Output the [x, y] coordinate of the center of the cell containing the given text.  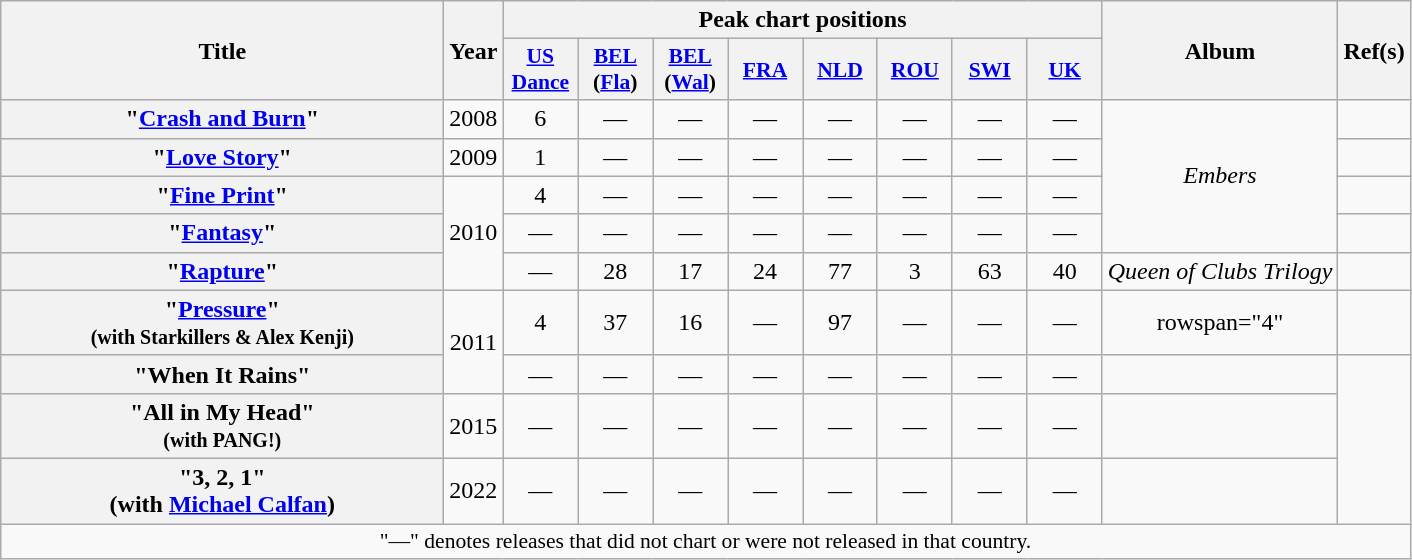
Year [474, 50]
"Crash and Burn" [222, 119]
"Rapture" [222, 271]
28 [616, 271]
2010 [474, 233]
"Fantasy" [222, 233]
2015 [474, 426]
UK [1064, 70]
2009 [474, 157]
Embers [1220, 176]
"Pressure"(with Starkillers & Alex Kenji) [222, 322]
40 [1064, 271]
"Fine Print" [222, 195]
USDance [540, 70]
Album [1220, 50]
FRA [766, 70]
24 [766, 271]
rowspan="4" [1220, 322]
"—" denotes releases that did not chart or were not released in that country. [706, 542]
SWI [990, 70]
2008 [474, 119]
16 [690, 322]
Peak chart positions [802, 20]
NLD [840, 70]
"When It Rains" [222, 374]
97 [840, 322]
17 [690, 271]
ROU [914, 70]
Ref(s) [1374, 50]
2022 [474, 490]
3 [914, 271]
63 [990, 271]
6 [540, 119]
"All in My Head"(with PANG!) [222, 426]
1 [540, 157]
37 [616, 322]
77 [840, 271]
"Love Story" [222, 157]
2011 [474, 342]
BEL(Fla) [616, 70]
"3, 2, 1" (with Michael Calfan) [222, 490]
Queen of Clubs Trilogy [1220, 271]
BEL(Wal) [690, 70]
Title [222, 50]
